For the text-containing cell, return its midpoint in [x, y] coordinate format. 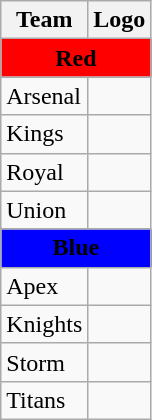
Team [44, 20]
Knights [44, 324]
Kings [44, 134]
Royal [44, 172]
Titans [44, 400]
Red [76, 58]
Logo [120, 20]
Arsenal [44, 96]
Union [44, 210]
Storm [44, 362]
Blue [76, 248]
Apex [44, 286]
